Pinpoint the cell where the given text exists, returning its (x, y) midpoint coordinate. 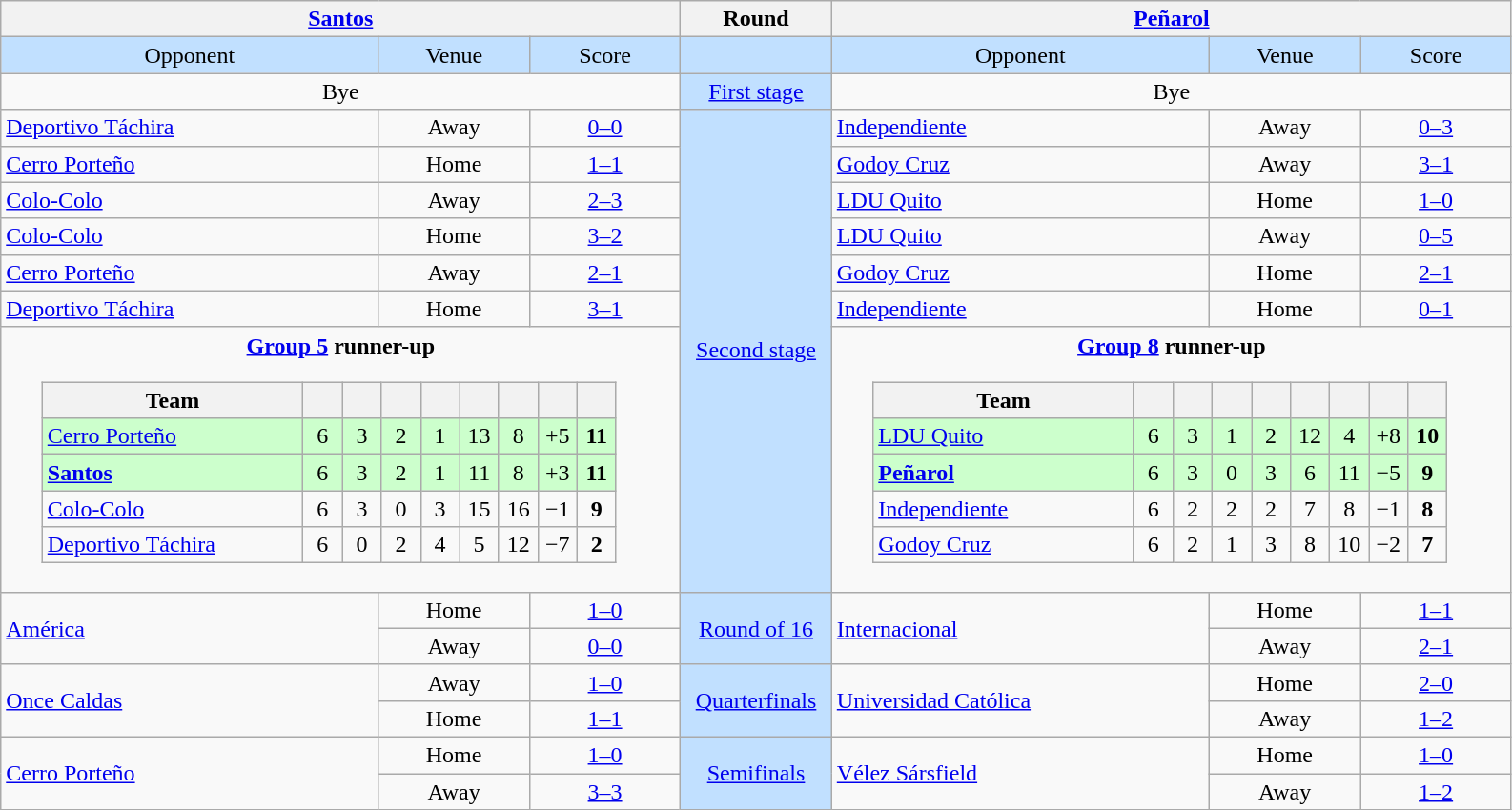
First stage (756, 91)
−5 (1388, 473)
Semifinals (756, 773)
Round of 16 (756, 628)
3–3 (604, 792)
−2 (1388, 545)
2–3 (604, 200)
3–2 (604, 236)
+3 (557, 473)
Quarterfinals (756, 700)
Once Caldas (190, 700)
5 (479, 545)
Group 5 runner-up Team Cerro Porteño 6 3 2 1 13 8 +5 11 Santos 6 3 2 1 11 8 +3 11 Colo-Colo 6 3 0 3 15 16 −1 9 Deportivo Táchira 6 0 2 4 5 12 −7 2 (341, 459)
−7 (557, 545)
+8 (1388, 436)
Second stage (756, 351)
Vélez Sársfield (1020, 773)
Round (756, 19)
Group 8 runner-up Team LDU Quito 6 3 1 2 12 4 +8 10 Peñarol 6 3 0 3 6 11 −5 9 Independiente 6 2 2 2 7 8 −1 8 Godoy Cruz 6 2 1 3 8 10 −2 7 (1171, 459)
15 (479, 509)
0–5 (1436, 236)
2–0 (1436, 682)
Internacional (1020, 628)
América (190, 628)
13 (479, 436)
0–3 (1436, 128)
16 (519, 509)
+5 (557, 436)
Universidad Católica (1020, 700)
0–1 (1436, 309)
